From the cell containing the given text, extract its center point as [x, y] coordinate. 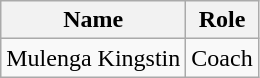
Coach [222, 58]
Name [94, 20]
Mulenga Kingstin [94, 58]
Role [222, 20]
